Return [x, y] of the center of cell containing provided text 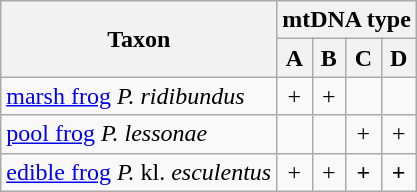
A [294, 58]
marsh frog P. ridibundus [139, 96]
pool frog P. lessonae [139, 134]
D [398, 58]
mtDNA type [347, 20]
B [329, 58]
edible frog P. kl. esculentus [139, 172]
Taxon [139, 39]
C [364, 58]
